Return the [x, y] coordinate for the center point of the cell that contains the specified text.  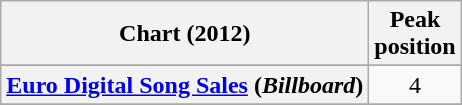
4 [415, 85]
Peakposition [415, 34]
Euro Digital Song Sales (Billboard) [185, 85]
Chart (2012) [185, 34]
